From the cell containing the given text, extract its center point as [X, Y] coordinate. 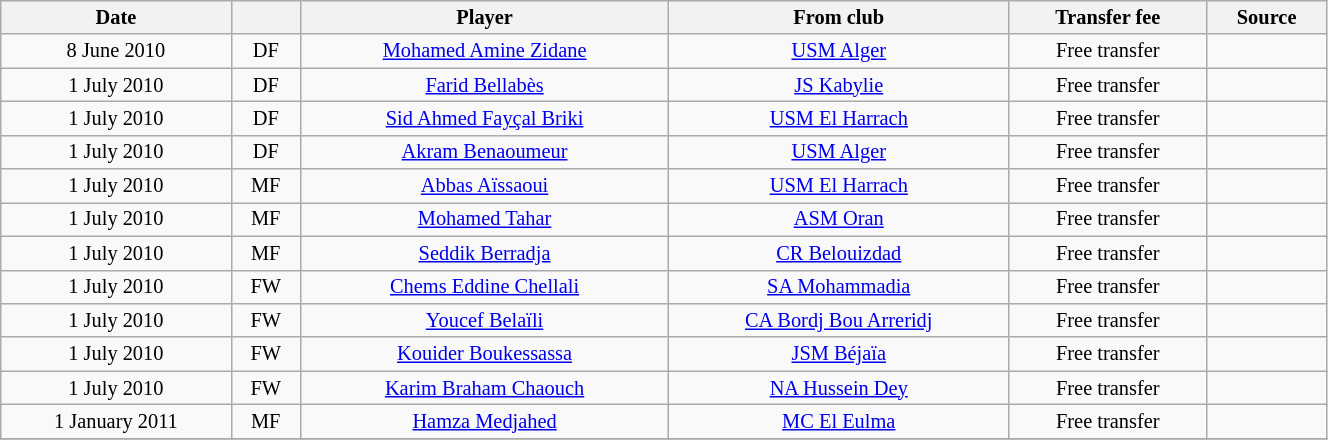
MC El Eulma [839, 421]
JSM Béjaïa [839, 354]
Chems Eddine Chellali [484, 287]
Sid Ahmed Fayçal Briki [484, 118]
CR Belouizdad [839, 253]
Farid Bellabès [484, 85]
Youcef Belaïli [484, 320]
Date [116, 17]
Mohamed Tahar [484, 219]
JS Kabylie [839, 85]
Seddik Berradja [484, 253]
8 June 2010 [116, 51]
Kouider Boukessassa [484, 354]
From club [839, 17]
NA Hussein Dey [839, 388]
Karim Braham Chaouch [484, 388]
Transfer fee [1108, 17]
Abbas Aïssaoui [484, 186]
CA Bordj Bou Arreridj [839, 320]
Player [484, 17]
Akram Benaoumeur [484, 152]
1 January 2011 [116, 421]
SA Mohammadia [839, 287]
Hamza Medjahed [484, 421]
ASM Oran [839, 219]
Mohamed Amine Zidane [484, 51]
Source [1267, 17]
